Return [x, y] of the center of cell containing provided text 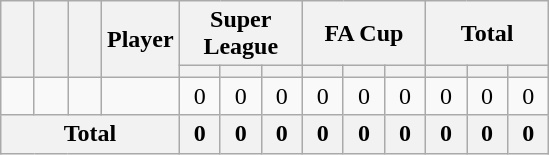
Super League [240, 34]
Player [140, 39]
FA Cup [364, 34]
